Search for the cell housing the specified text and yield its [x, y] center coordinate. 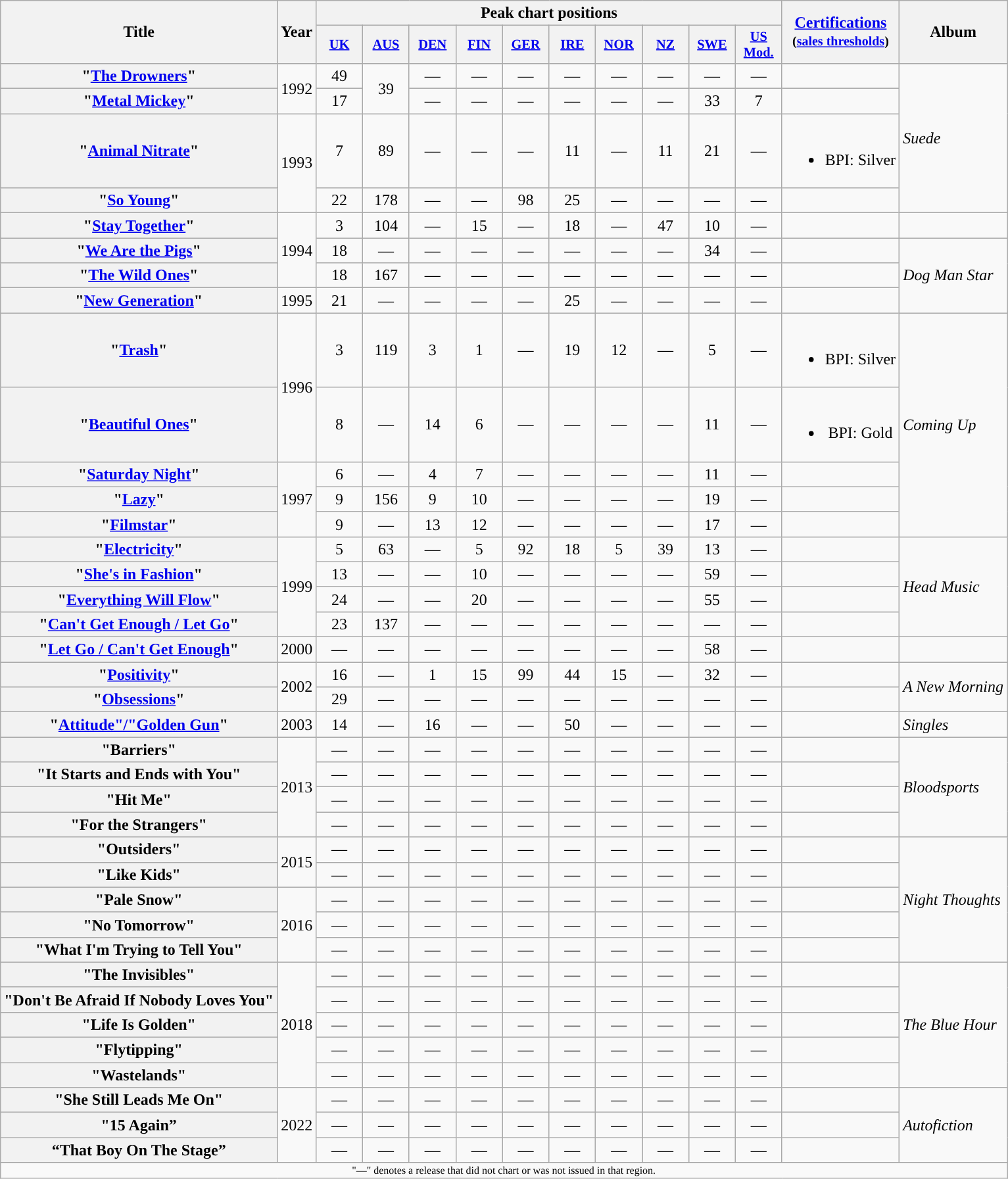
UK [339, 45]
99 [526, 675]
"Don't Be Afraid If Nobody Loves You" [139, 999]
"We Are the Pigs" [139, 251]
137 [387, 624]
"She Still Leads Me On" [139, 1100]
"Flytipping" [139, 1050]
50 [572, 725]
92 [526, 549]
1993 [297, 163]
156 [387, 499]
2016 [297, 925]
Head Music [953, 587]
Bloodsports [953, 787]
"The Wild Ones" [139, 276]
"The Drowners" [139, 76]
"Everything Will Flow" [139, 599]
"—" denotes a release that did not chart or was not issued in that region. [504, 1170]
Dog Man Star [953, 276]
23 [339, 624]
"Beautiful Ones" [139, 425]
1999 [297, 587]
8 [339, 425]
"Electricity" [139, 549]
49 [339, 76]
29 [339, 700]
A New Morning [953, 687]
4 [433, 474]
Night Thoughts [953, 900]
Peak chart positions [550, 13]
"Wastelands" [139, 1075]
Singles [953, 725]
119 [387, 350]
"Outsiders" [139, 850]
"Metal Mickey" [139, 101]
Title [139, 32]
63 [387, 549]
167 [387, 276]
2002 [297, 687]
IRE [572, 45]
"Lazy" [139, 499]
"Like Kids" [139, 875]
"Positivity" [139, 675]
DEN [433, 45]
USMod. [759, 45]
"Filmstar" [139, 524]
Album [953, 32]
"Saturday Night" [139, 474]
Coming Up [953, 425]
"Hit Me" [139, 800]
178 [387, 201]
"Obsessions" [139, 700]
Year [297, 32]
NZ [665, 45]
"Animal Nitrate" [139, 151]
AUS [387, 45]
"The Invisibles" [139, 974]
1997 [297, 499]
22 [339, 201]
"What I'm Trying to Tell You" [139, 950]
"Can't Get Enough / Let Go" [139, 624]
2018 [297, 1024]
32 [711, 675]
"So Young" [139, 201]
"She's in Fashion" [139, 574]
2015 [297, 862]
1996 [297, 387]
Suede [953, 138]
20 [479, 599]
58 [711, 650]
89 [387, 151]
98 [526, 201]
"Pale Snow" [139, 900]
"For the Strangers" [139, 825]
24 [339, 599]
"Barriers" [139, 750]
NOR [619, 45]
“That Boy On The Stage” [139, 1150]
2003 [297, 725]
"Life Is Golden" [139, 1024]
"Stay Together" [139, 226]
"15 Again” [139, 1125]
Autofiction [953, 1125]
55 [711, 599]
BPI: Gold [840, 425]
59 [711, 574]
"New Generation" [139, 301]
2022 [297, 1125]
"Trash" [139, 350]
Certifications(sales thresholds) [840, 32]
1994 [297, 251]
"It Starts and Ends with You" [139, 775]
104 [387, 226]
FIN [479, 45]
1995 [297, 301]
"Attitude"/"Golden Gun" [139, 725]
2013 [297, 787]
2000 [297, 650]
SWE [711, 45]
1992 [297, 88]
33 [711, 101]
44 [572, 675]
"Let Go / Can't Get Enough" [139, 650]
GER [526, 45]
"No Tomorrow" [139, 925]
47 [665, 226]
The Blue Hour [953, 1024]
34 [711, 251]
